Pinpoint the cell where the given text exists, returning its (x, y) midpoint coordinate. 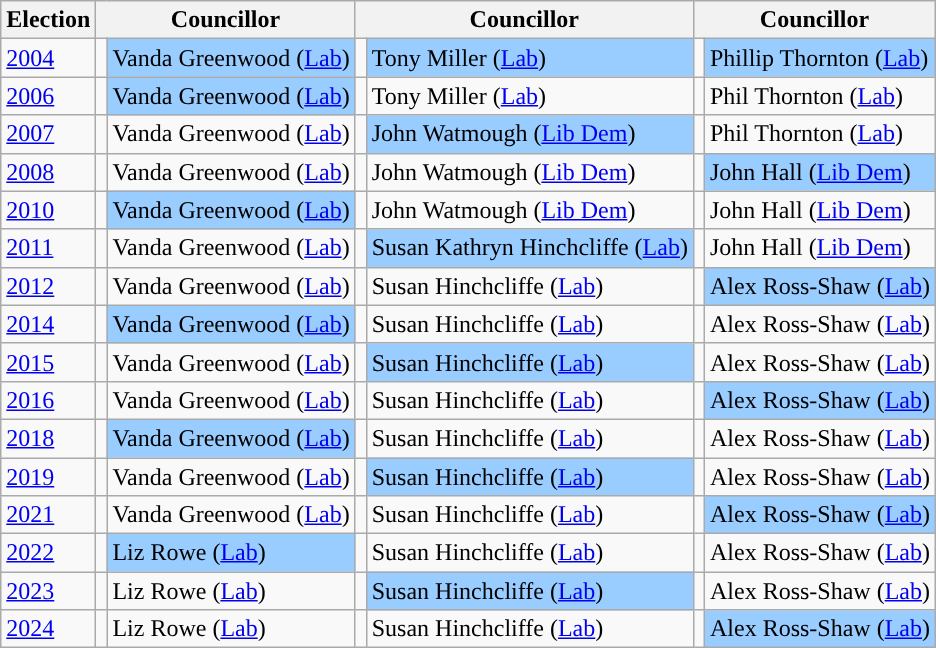
Election (48, 20)
Phillip Thornton (Lab) (820, 58)
2018 (48, 438)
2014 (48, 324)
Susan Kathryn Hinchcliffe (Lab) (530, 248)
2007 (48, 134)
2006 (48, 96)
2021 (48, 515)
2011 (48, 248)
2008 (48, 172)
2022 (48, 553)
2016 (48, 400)
2010 (48, 210)
2012 (48, 286)
2004 (48, 58)
2023 (48, 591)
2024 (48, 629)
2019 (48, 477)
2015 (48, 362)
